Provide the [x, y] coordinate of the cell's center where the given text is located.  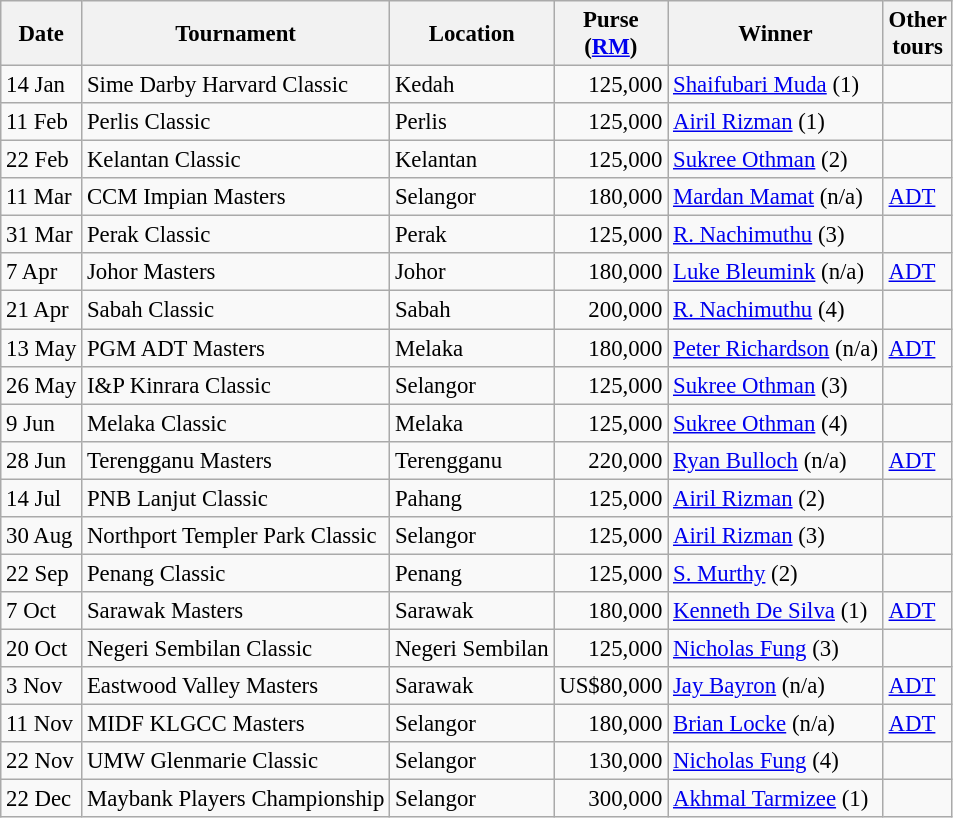
Perlis [472, 122]
Sarawak Masters [236, 611]
Perak [472, 235]
Pahang [472, 498]
3 Nov [42, 686]
PNB Lanjut Classic [236, 498]
Johor [472, 273]
R. Nachimuthu (4) [776, 310]
Nicholas Fung (4) [776, 761]
Airil Rizman (3) [776, 536]
MIDF KLGCC Masters [236, 724]
31 Mar [42, 235]
Shaifubari Muda (1) [776, 85]
Maybank Players Championship [236, 799]
Luke Bleumink (n/a) [776, 273]
7 Oct [42, 611]
21 Apr [42, 310]
22 Nov [42, 761]
20 Oct [42, 648]
Purse(RM) [611, 34]
7 Apr [42, 273]
Negeri Sembilan Classic [236, 648]
14 Jul [42, 498]
14 Jan [42, 85]
S. Murthy (2) [776, 573]
Perlis Classic [236, 122]
Mardan Mamat (n/a) [776, 197]
30 Aug [42, 536]
Eastwood Valley Masters [236, 686]
Date [42, 34]
Winner [776, 34]
US$80,000 [611, 686]
Sukree Othman (2) [776, 160]
Peter Richardson (n/a) [776, 348]
Kenneth De Silva (1) [776, 611]
Johor Masters [236, 273]
Terengganu Masters [236, 460]
22 Sep [42, 573]
Sime Darby Harvard Classic [236, 85]
PGM ADT Masters [236, 348]
Perak Classic [236, 235]
28 Jun [42, 460]
220,000 [611, 460]
R. Nachimuthu (3) [776, 235]
13 May [42, 348]
Sukree Othman (3) [776, 385]
11 Mar [42, 197]
Kedah [472, 85]
Airil Rizman (1) [776, 122]
Brian Locke (n/a) [776, 724]
Northport Templer Park Classic [236, 536]
130,000 [611, 761]
Melaka Classic [236, 423]
Airil Rizman (2) [776, 498]
UMW Glenmarie Classic [236, 761]
Kelantan [472, 160]
300,000 [611, 799]
22 Dec [42, 799]
26 May [42, 385]
I&P Kinrara Classic [236, 385]
Sabah Classic [236, 310]
Ryan Bulloch (n/a) [776, 460]
Tournament [236, 34]
Kelantan Classic [236, 160]
Nicholas Fung (3) [776, 648]
Negeri Sembilan [472, 648]
Penang Classic [236, 573]
200,000 [611, 310]
Location [472, 34]
9 Jun [42, 423]
11 Feb [42, 122]
Jay Bayron (n/a) [776, 686]
Sukree Othman (4) [776, 423]
Penang [472, 573]
22 Feb [42, 160]
Othertours [918, 34]
Terengganu [472, 460]
CCM Impian Masters [236, 197]
11 Nov [42, 724]
Sabah [472, 310]
Akhmal Tarmizee (1) [776, 799]
